Determine the (x, y) coordinate at the center of the cell enclosing the given text.  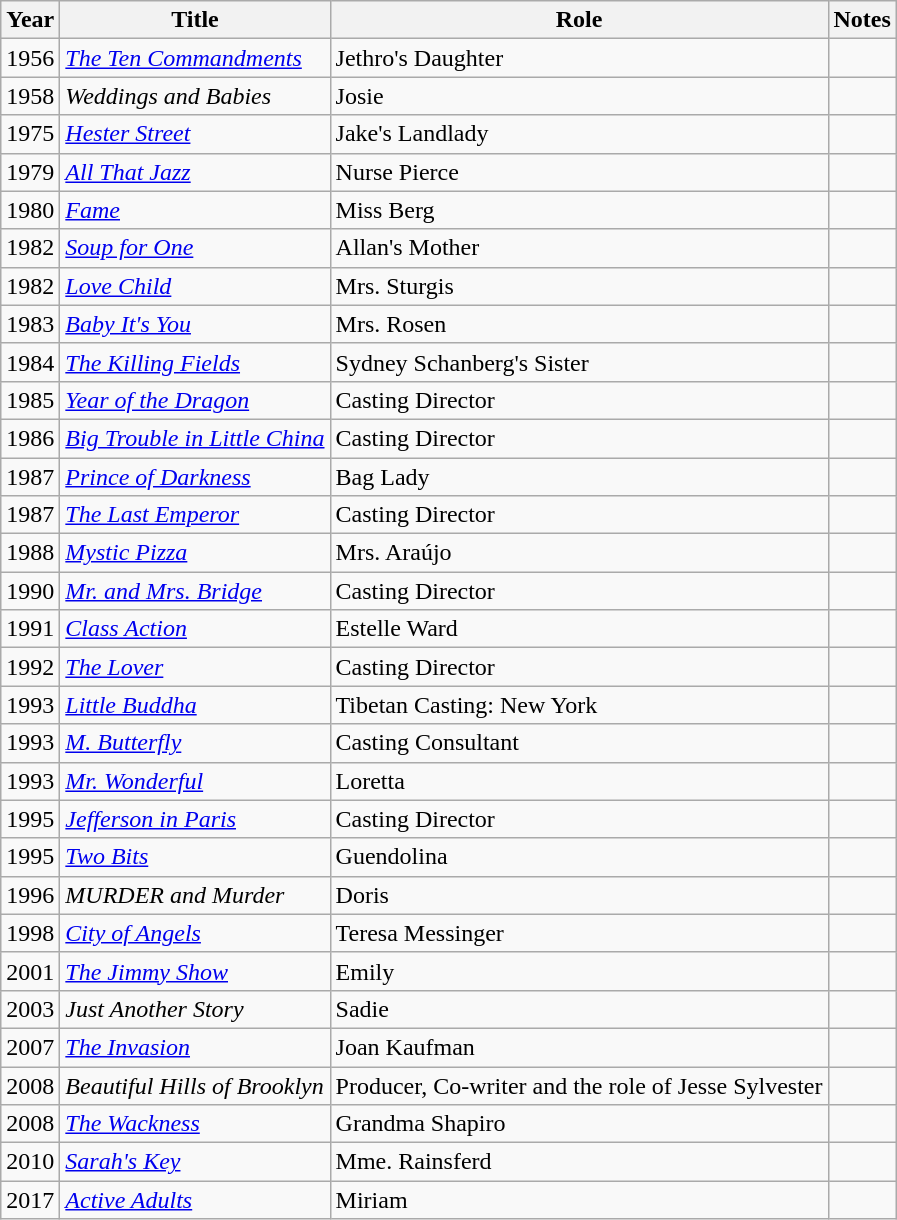
Two Bits (195, 857)
Year (30, 20)
Estelle Ward (579, 629)
1988 (30, 553)
Mme. Rainsferd (579, 1162)
Emily (579, 971)
Doris (579, 895)
Mystic Pizza (195, 553)
Jethro's Daughter (579, 58)
Miriam (579, 1200)
Fame (195, 210)
The Lover (195, 667)
M. Butterfly (195, 743)
Miss Berg (579, 210)
The Jimmy Show (195, 971)
Just Another Story (195, 1009)
Allan's Mother (579, 248)
Title (195, 20)
Big Trouble in Little China (195, 438)
1983 (30, 324)
2001 (30, 971)
Joan Kaufman (579, 1047)
Bag Lady (579, 477)
Jake's Landlady (579, 134)
Casting Consultant (579, 743)
Sarah's Key (195, 1162)
Mrs. Rosen (579, 324)
The Invasion (195, 1047)
Jefferson in Paris (195, 819)
1986 (30, 438)
Josie (579, 96)
Year of the Dragon (195, 400)
1996 (30, 895)
2007 (30, 1047)
Grandma Shapiro (579, 1124)
Notes (862, 20)
Role (579, 20)
MURDER and Murder (195, 895)
Baby It's You (195, 324)
Love Child (195, 286)
1984 (30, 362)
Little Buddha (195, 705)
1980 (30, 210)
Nurse Pierce (579, 172)
1998 (30, 933)
Mr. and Mrs. Bridge (195, 591)
The Last Emperor (195, 515)
1992 (30, 667)
Sadie (579, 1009)
City of Angels (195, 933)
Weddings and Babies (195, 96)
1990 (30, 591)
1956 (30, 58)
Active Adults (195, 1200)
The Wackness (195, 1124)
Prince of Darkness (195, 477)
Tibetan Casting: New York (579, 705)
1985 (30, 400)
The Ten Commandments (195, 58)
Soup for One (195, 248)
Loretta (579, 781)
Mrs. Araújo (579, 553)
1958 (30, 96)
The Killing Fields (195, 362)
Teresa Messinger (579, 933)
2003 (30, 1009)
Mrs. Sturgis (579, 286)
Mr. Wonderful (195, 781)
1991 (30, 629)
Producer, Co-writer and the role of Jesse Sylvester (579, 1085)
Guendolina (579, 857)
2017 (30, 1200)
Sydney Schanberg's Sister (579, 362)
2010 (30, 1162)
1979 (30, 172)
Hester Street (195, 134)
Beautiful Hills of Brooklyn (195, 1085)
Class Action (195, 629)
1975 (30, 134)
All That Jazz (195, 172)
